Return (x, y) of the center of cell containing provided text 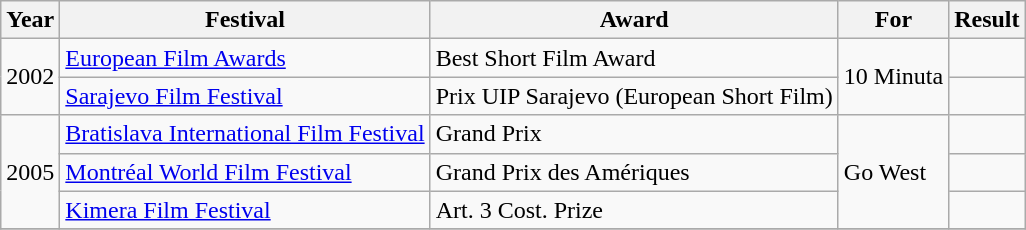
Festival (245, 20)
Prix UIP Sarajevo (European Short Film) (634, 96)
Bratislava International Film Festival (245, 134)
2005 (30, 172)
European Film Awards (245, 58)
For (893, 20)
Grand Prix des Amériques (634, 172)
Montréal World Film Festival (245, 172)
2002 (30, 77)
Go West (893, 172)
Result (987, 20)
Best Short Film Award (634, 58)
Award (634, 20)
Kimera Film Festival (245, 210)
Year (30, 20)
10 Minuta (893, 77)
Art. 3 Cost. Prize (634, 210)
Grand Prix (634, 134)
Sarajevo Film Festival (245, 96)
